Provide the (X, Y) coordinate of the cell's center where the given text is located.  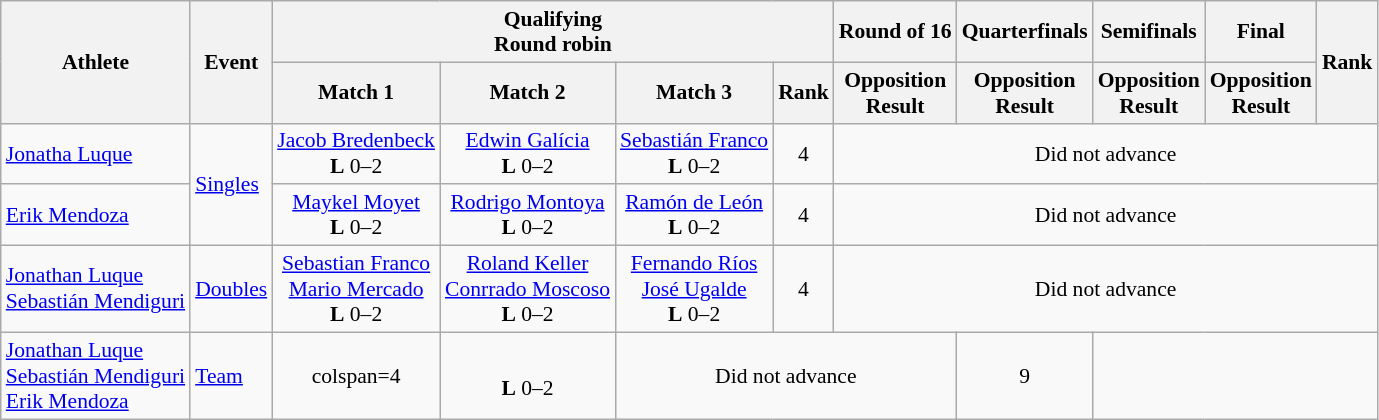
Team (231, 376)
Jonathan LuqueSebastián MendiguriErik Mendoza (96, 376)
Round of 16 (896, 32)
Match 1 (356, 92)
Sebastian FrancoMario MercadoL 0–2 (356, 290)
Athlete (96, 62)
Ramón de LeónL 0–2 (694, 216)
Roland KellerConrrado MoscosoL 0–2 (528, 290)
Match 2 (528, 92)
Jonathan LuqueSebastián Mendiguri (96, 290)
Match 3 (694, 92)
colspan=4 (356, 376)
QualifyingRound robin (553, 32)
Singles (231, 184)
Doubles (231, 290)
Quarterfinals (1025, 32)
Jacob BredenbeckL 0–2 (356, 154)
Rodrigo MontoyaL 0–2 (528, 216)
Semifinals (1149, 32)
Sebastián FrancoL 0–2 (694, 154)
Fernando RíosJosé UgaldeL 0–2 (694, 290)
Edwin GalíciaL 0–2 (528, 154)
L 0–2 (528, 376)
9 (1025, 376)
Final (1261, 32)
Erik Mendoza (96, 216)
Maykel MoyetL 0–2 (356, 216)
Event (231, 62)
Jonatha Luque (96, 154)
